Return (x, y) of the center of cell containing provided text 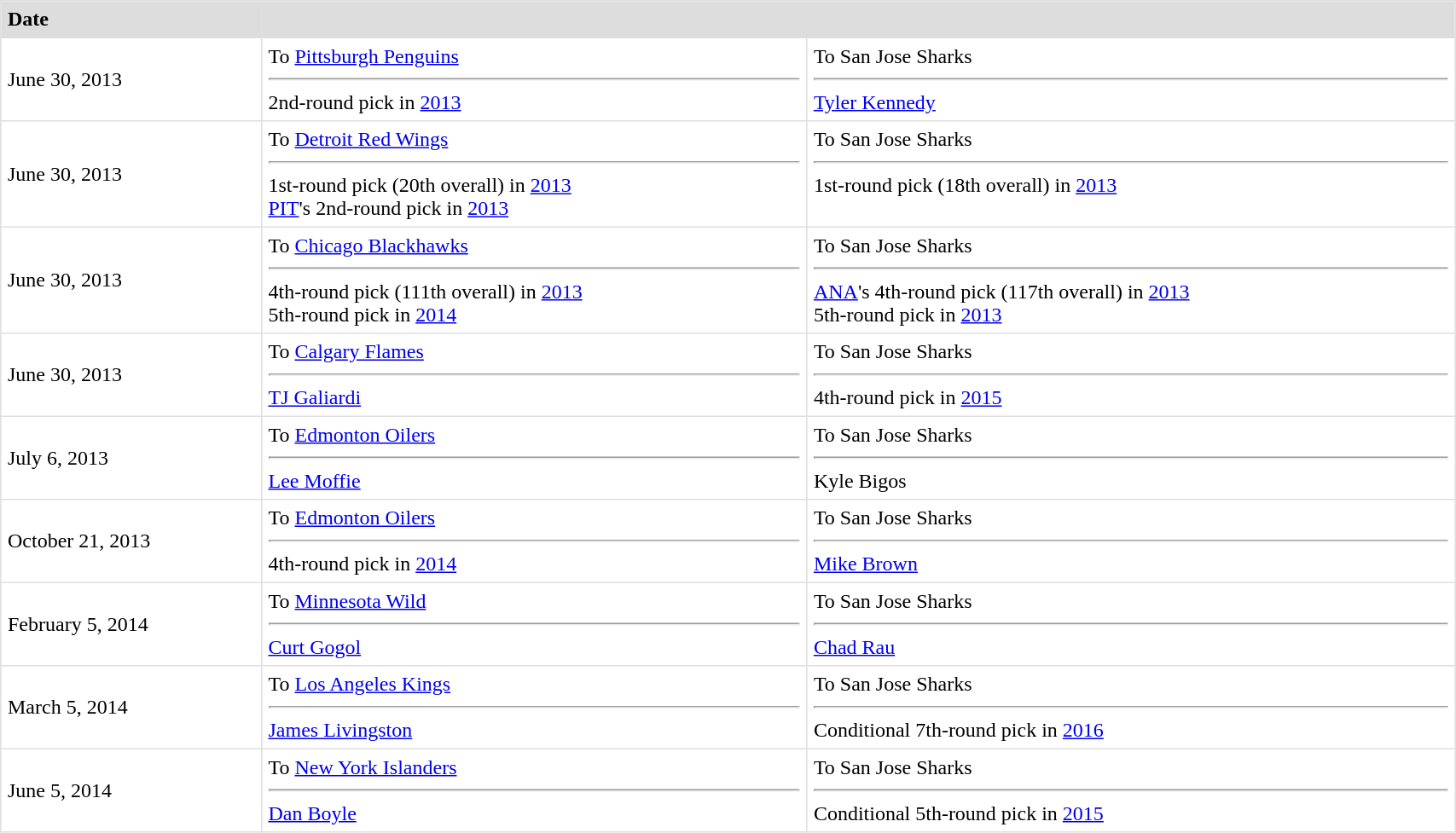
To Calgary FlamesTJ Galiardi (534, 375)
To Detroit Red Wings1st-round pick (20th overall) in 2013PIT's 2nd-round pick in 2013 (534, 174)
To Los Angeles Kings James Livingston (534, 708)
February 5, 2014 (131, 624)
Date (131, 20)
March 5, 2014 (131, 708)
July 6, 2013 (131, 458)
To San Jose Sharks Conditional 7th-round pick in 2016 (1131, 708)
To San Jose Sharks4th-round pick in 2015 (1131, 375)
To San Jose SharksChad Rau (1131, 624)
To Minnesota WildCurt Gogol (534, 624)
To San Jose SharksMike Brown (1131, 541)
To San Jose Sharks1st-round pick (18th overall) in 2013 (1131, 174)
To New York Islanders Dan Boyle (534, 790)
To Edmonton OilersLee Moffie (534, 458)
To Pittsburgh Penguins2nd-round pick in 2013 (534, 79)
June 5, 2014 (131, 790)
October 21, 2013 (131, 541)
To San Jose Sharks Conditional 5th-round pick in 2015 (1131, 790)
To Chicago Blackhawks4th-round pick (111th overall) in 20135th-round pick in 2014 (534, 280)
To San Jose SharksTyler Kennedy (1131, 79)
To San Jose SharksANA's 4th-round pick (117th overall) in 20135th-round pick in 2013 (1131, 280)
To San Jose SharksKyle Bigos (1131, 458)
To Edmonton Oilers4th-round pick in 2014 (534, 541)
